Return the (x, y) coordinate for the center point of the cell that contains the specified text.  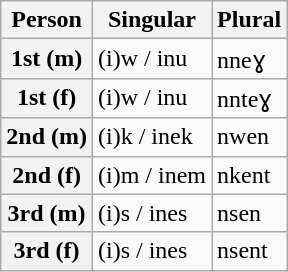
1st (m) (47, 59)
(i)k / inek (152, 137)
3rd (f) (47, 251)
2nd (f) (47, 175)
Plural (250, 20)
3rd (m) (47, 213)
(i)m / inem (152, 175)
nkent (250, 175)
1st (f) (47, 98)
nnteɣ (250, 98)
Person (47, 20)
Singular (152, 20)
nneɣ (250, 59)
2nd (m) (47, 137)
nwen (250, 137)
nsen (250, 213)
nsent (250, 251)
